Extract the [X, Y] coordinate from the center of the cell holding the provided text.  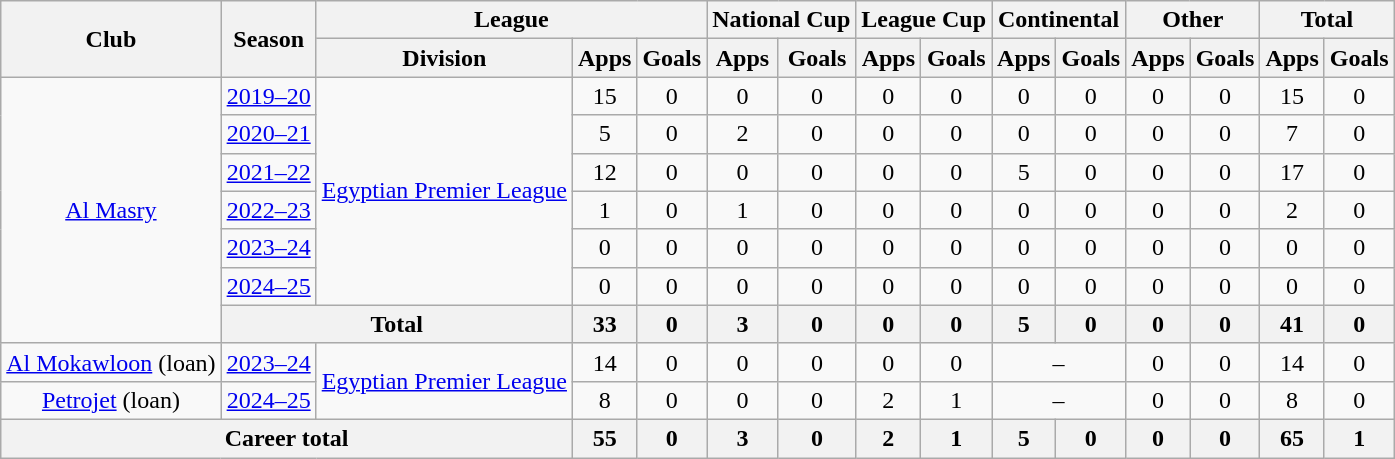
2019–20 [268, 96]
17 [1292, 172]
Club [111, 39]
Division [444, 58]
Continental [1059, 20]
Petrojet (loan) [111, 400]
2020–21 [268, 134]
12 [604, 172]
Career total [287, 438]
Other [1193, 20]
League Cup [924, 20]
2021–22 [268, 172]
33 [604, 324]
Season [268, 39]
65 [1292, 438]
Al Mokawloon (loan) [111, 362]
7 [1292, 134]
Al Masry [111, 210]
League [511, 20]
2022–23 [268, 210]
National Cup [782, 20]
55 [604, 438]
41 [1292, 324]
